Find where the given text appears and provide that cell's center as [x, y] coordinate. 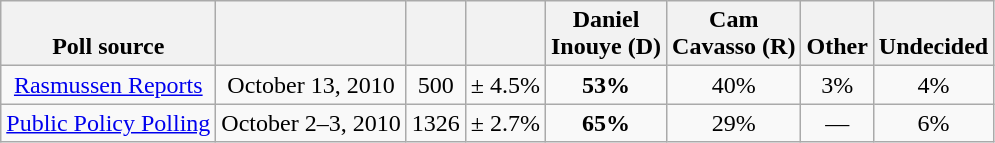
CamCavasso (R) [734, 34]
Rasmussen Reports [108, 85]
Public Policy Polling [108, 123]
40% [734, 85]
October 13, 2010 [311, 85]
Other [837, 34]
65% [606, 123]
4% [933, 85]
Undecided [933, 34]
29% [734, 123]
DanielInouye (D) [606, 34]
± 4.5% [505, 85]
— [837, 123]
500 [436, 85]
± 2.7% [505, 123]
53% [606, 85]
1326 [436, 123]
6% [933, 123]
3% [837, 85]
Poll source [108, 34]
October 2–3, 2010 [311, 123]
